Locate the cell with the specified text and output its [x, y] center coordinate. 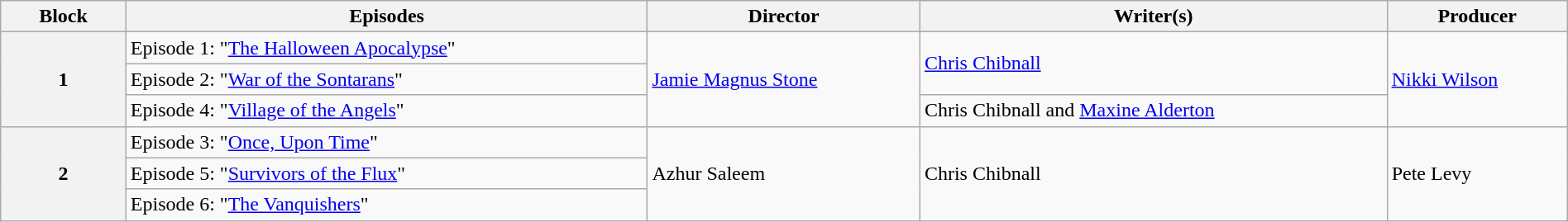
Nikki Wilson [1477, 79]
Pete Levy [1477, 173]
Chris Chibnall and Maxine Alderton [1153, 111]
Episode 2: "War of the Sontarans" [387, 79]
Director [784, 17]
2 [64, 173]
Azhur Saleem [784, 173]
1 [64, 79]
Episode 4: "Village of the Angels" [387, 111]
Episode 5: "Survivors of the Flux" [387, 173]
Block [64, 17]
Episode 3: "Once, Upon Time" [387, 142]
Episode 1: "The Halloween Apocalypse" [387, 48]
Episode 6: "The Vanquishers" [387, 205]
Producer [1477, 17]
Jamie Magnus Stone [784, 79]
Episodes [387, 17]
Writer(s) [1153, 17]
